For the text-containing cell, return its midpoint in [x, y] coordinate format. 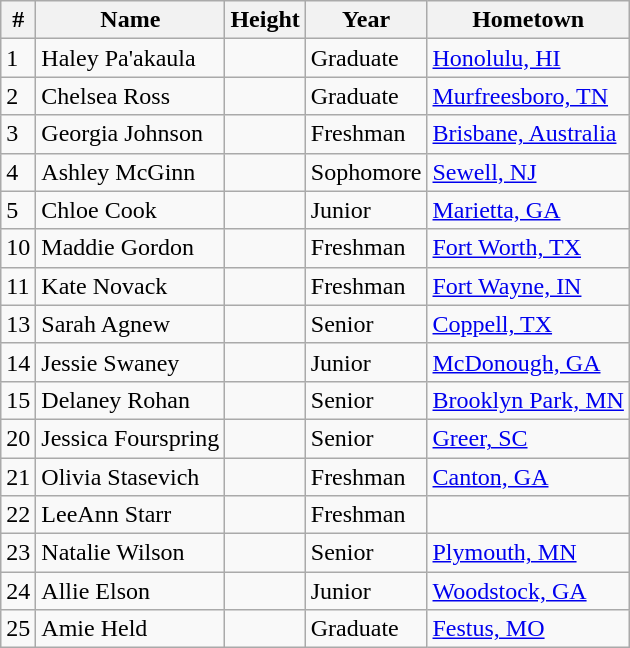
Chelsea Ross [130, 96]
1 [18, 58]
2 [18, 96]
Jessie Swaney [130, 362]
Sewell, NJ [528, 172]
Greer, SC [528, 438]
Maddie Gordon [130, 248]
5 [18, 210]
Brooklyn Park, MN [528, 400]
Brisbane, Australia [528, 134]
Amie Held [130, 629]
23 [18, 553]
Coppell, TX [528, 324]
Georgia Johnson [130, 134]
# [18, 20]
Haley Pa'akaula [130, 58]
LeeAnn Starr [130, 515]
Jessica Fourspring [130, 438]
Canton, GA [528, 477]
4 [18, 172]
14 [18, 362]
13 [18, 324]
Name [130, 20]
Delaney Rohan [130, 400]
Fort Wayne, IN [528, 286]
Year [366, 20]
Ashley McGinn [130, 172]
Natalie Wilson [130, 553]
Sarah Agnew [130, 324]
15 [18, 400]
Murfreesboro, TN [528, 96]
11 [18, 286]
Olivia Stasevich [130, 477]
Festus, MO [528, 629]
22 [18, 515]
21 [18, 477]
20 [18, 438]
3 [18, 134]
Honolulu, HI [528, 58]
Woodstock, GA [528, 591]
24 [18, 591]
Chloe Cook [130, 210]
Fort Worth, TX [528, 248]
10 [18, 248]
Hometown [528, 20]
Marietta, GA [528, 210]
Kate Novack [130, 286]
Height [265, 20]
25 [18, 629]
Sophomore [366, 172]
McDonough, GA [528, 362]
Plymouth, MN [528, 553]
Allie Elson [130, 591]
